Detect which cell encompasses the target text, then output its (x, y) center coordinate. 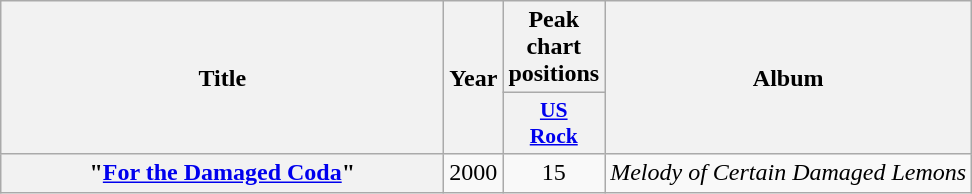
Album (788, 78)
Year (474, 78)
Melody of Certain Damaged Lemons (788, 173)
Peak chart positions (554, 47)
"For the Damaged Coda" (222, 173)
15 (554, 173)
USRock (554, 124)
2000 (474, 173)
Title (222, 78)
